Find where the given text appears and provide that cell's center as [X, Y] coordinate. 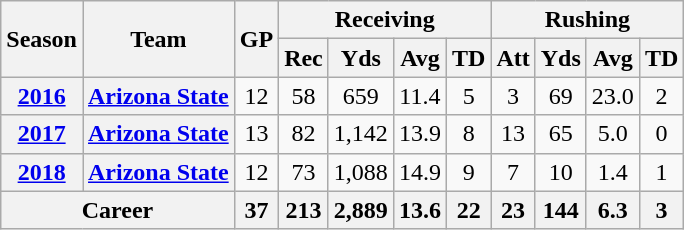
8 [468, 134]
82 [304, 134]
10 [560, 172]
2018 [42, 172]
Season [42, 39]
659 [360, 96]
Team [158, 39]
Rushing [588, 20]
5 [468, 96]
Career [118, 210]
144 [560, 210]
13.6 [420, 210]
2017 [42, 134]
69 [560, 96]
14.9 [420, 172]
5.0 [612, 134]
65 [560, 134]
73 [304, 172]
9 [468, 172]
Rec [304, 58]
2016 [42, 96]
2,889 [360, 210]
23 [513, 210]
2 [661, 96]
11.4 [420, 96]
1 [661, 172]
GP [256, 39]
1.4 [612, 172]
213 [304, 210]
7 [513, 172]
37 [256, 210]
1,088 [360, 172]
23.0 [612, 96]
1,142 [360, 134]
Att [513, 58]
58 [304, 96]
0 [661, 134]
13.9 [420, 134]
Receiving [385, 20]
6.3 [612, 210]
22 [468, 210]
